From the cell containing the given text, extract its center point as (X, Y) coordinate. 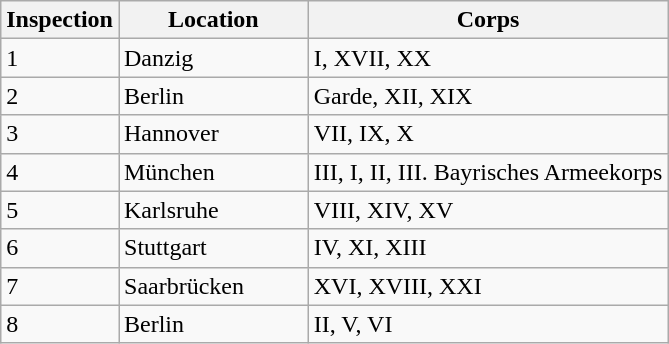
XVI, XVIII, XXI (488, 286)
3 (60, 134)
Hannover (213, 134)
München (213, 172)
III, I, II, III. Bayrisches Armeekorps (488, 172)
5 (60, 210)
I, XVII, XX (488, 58)
Saarbrücken (213, 286)
VIII, XIV, XV (488, 210)
6 (60, 248)
4 (60, 172)
1 (60, 58)
II, V, VI (488, 324)
Danzig (213, 58)
VII, IX, X (488, 134)
Stuttgart (213, 248)
7 (60, 286)
IV, XI, XIII (488, 248)
Inspection (60, 20)
2 (60, 96)
8 (60, 324)
Location (213, 20)
Karlsruhe (213, 210)
Corps (488, 20)
Garde, XII, XIX (488, 96)
